Extract the (x, y) coordinate from the center of the cell holding the provided text.  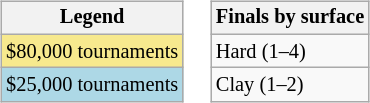
Finals by surface (290, 18)
Legend (92, 18)
$25,000 tournaments (92, 85)
Hard (1–4) (290, 51)
$80,000 tournaments (92, 51)
Clay (1–2) (290, 85)
